Locate the cell with the specified text and output its (X, Y) center coordinate. 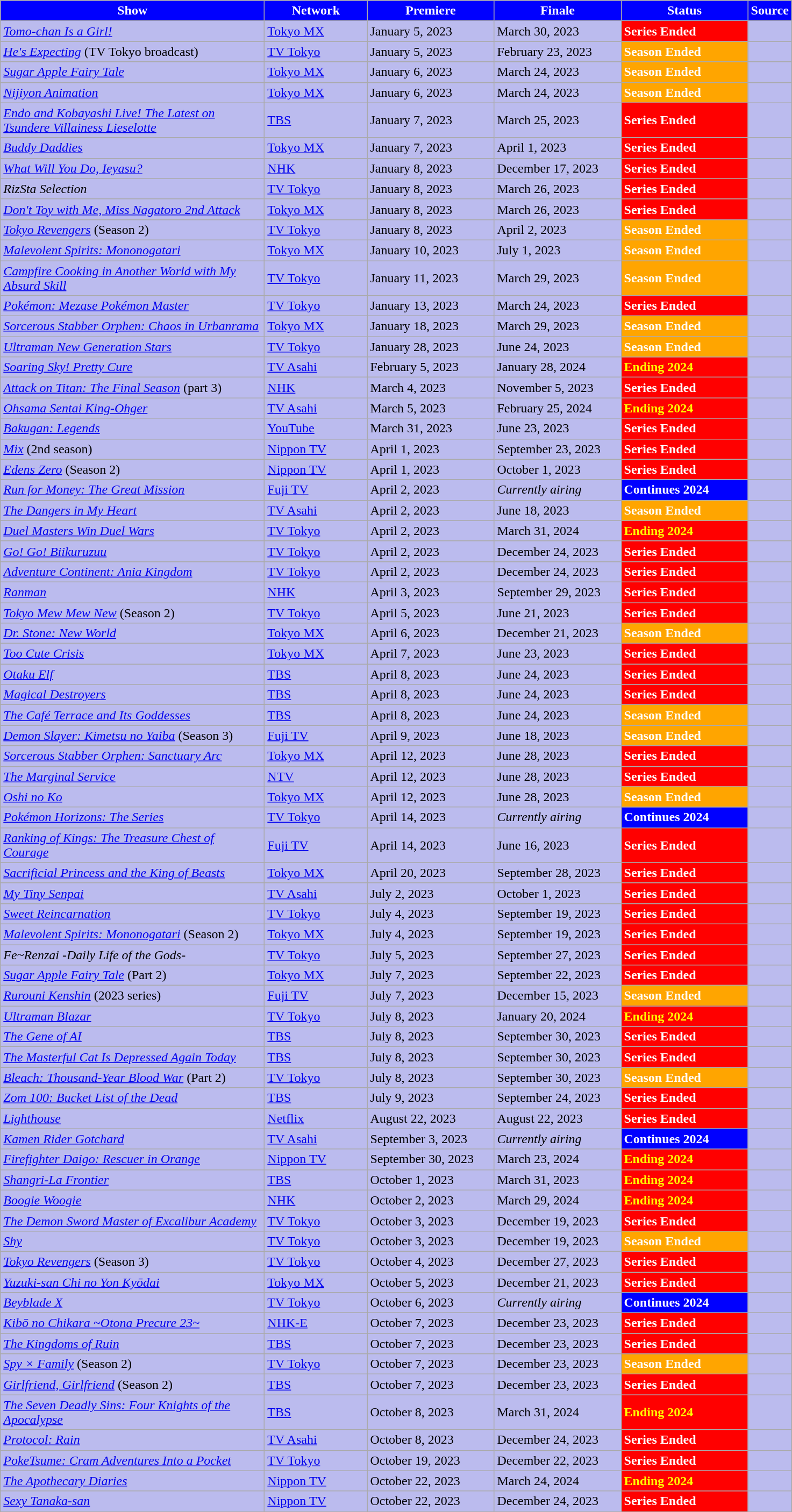
October 2, 2023 (431, 1200)
Buddy Daddies (132, 148)
The Demon Sword Master of Excalibur Academy (132, 1221)
Spy × Family (Season 2) (132, 1364)
NHK-E (316, 1323)
October 4, 2023 (431, 1261)
Network (316, 11)
Sexy Tanaka-san (132, 1501)
September 3, 2023 (431, 1139)
September 28, 2023 (558, 873)
September 29, 2023 (558, 592)
Soaring Sky! Pretty Cure (132, 367)
Ranking of Kings: The Treasure Chest of Courage (132, 845)
NTV (316, 776)
Sorcerous Stabber Orphen: Sanctuary Arc (132, 756)
Campfire Cooking in Another World with My Absurd Skill (132, 277)
Oshi no Ko (132, 797)
Nijiyon Animation (132, 92)
Shy (132, 1241)
March 5, 2023 (431, 408)
December 15, 2023 (558, 996)
June 16, 2023 (558, 845)
Sugar Apple Fairy Tale (132, 72)
Beyblade X (132, 1303)
Premiere (431, 11)
Yuzuki-san Chi no Yon Kyōdai (132, 1282)
Kamen Rider Gotchard (132, 1139)
Firefighter Daigo: Rescuer in Orange (132, 1159)
Bakugan: Legends (132, 429)
What Will You Do, Ieyasu? (132, 168)
Tokyo Revengers (Season 2) (132, 230)
The Kingdoms of Ruin (132, 1344)
Netflix (316, 1118)
October 5, 2023 (431, 1282)
Sacrificial Princess and the King of Beasts (132, 873)
Run for Money: The Great Mission (132, 490)
Endo and Kobayashi Live! The Latest on Tsundere Villainess Lieselotte (132, 120)
July 2, 2023 (431, 893)
Go! Go! Biikuruzuu (132, 551)
March 29, 2024 (558, 1200)
October 19, 2023 (431, 1460)
September 27, 2023 (558, 954)
Edens Zero (Season 2) (132, 469)
Malevolent Spirits: Mononogatari (132, 250)
January 13, 2023 (431, 306)
Sugar Apple Fairy Tale (Part 2) (132, 975)
January 10, 2023 (431, 250)
Don't Toy with Me, Miss Nagatoro 2nd Attack (132, 209)
PokeTsume: Cram Adventures Into a Pocket (132, 1460)
March 24, 2024 (558, 1481)
The Marginal Service (132, 776)
April 20, 2023 (431, 873)
March 30, 2023 (558, 31)
Bleach: Thousand-Year Blood War (Part 2) (132, 1078)
Lighthouse (132, 1118)
Duel Masters Win Duel Wars (132, 531)
The Masterful Cat Is Depressed Again Today (132, 1057)
June 21, 2023 (558, 612)
January 28, 2023 (431, 347)
The Dangers in My Heart (132, 510)
December 22, 2023 (558, 1460)
January 20, 2024 (558, 1016)
Tokyo Revengers (Season 3) (132, 1261)
Girlfriend, Girlfriend (Season 2) (132, 1385)
Sweet Reincarnation (132, 914)
RizSta Selection (132, 189)
November 5, 2023 (558, 388)
The Gene of AI (132, 1037)
Shangri-La Frontier (132, 1180)
Tomo-chan Is a Girl! (132, 31)
He's Expecting (TV Tokyo broadcast) (132, 52)
Source (770, 11)
March 4, 2023 (431, 388)
Otaku Elf (132, 674)
Attack on Titan: The Final Season (part 3) (132, 388)
Protocol: Rain (132, 1440)
February 5, 2023 (431, 367)
Malevolent Spirits: Mononogatari (Season 2) (132, 934)
My Tiny Senpai (132, 893)
January 28, 2024 (558, 367)
September 23, 2023 (558, 449)
September 24, 2023 (558, 1098)
September 22, 2023 (558, 975)
Magical Destroyers (132, 695)
The Seven Deadly Sins: Four Knights of the Apocalypse (132, 1412)
Fe~Renzai -Daily Life of the Gods- (132, 954)
April 9, 2023 (431, 736)
Ranman (132, 592)
January 11, 2023 (431, 277)
April 7, 2023 (431, 654)
July 1, 2023 (558, 250)
The Apothecary Diaries (132, 1481)
April 6, 2023 (431, 633)
Status (684, 11)
Pokémon Horizons: The Series (132, 817)
March 23, 2024 (558, 1159)
Ultraman Blazar (132, 1016)
February 23, 2023 (558, 52)
January 18, 2023 (431, 326)
December 27, 2023 (558, 1261)
February 25, 2024 (558, 408)
October 6, 2023 (431, 1303)
Tokyo Mew Mew New (Season 2) (132, 612)
July 9, 2023 (431, 1098)
Adventure Continent: Ania Kingdom (132, 572)
April 3, 2023 (431, 592)
Mix (2nd season) (132, 449)
Finale (558, 11)
July 5, 2023 (431, 954)
Boogie Woogie (132, 1200)
March 25, 2023 (558, 120)
Show (132, 11)
Zom 100: Bucket List of the Dead (132, 1098)
YouTube (316, 429)
Dr. Stone: New World (132, 633)
December 17, 2023 (558, 168)
Kibō no Chikara ~Otona Precure 23~ (132, 1323)
The Café Terrace and Its Goddesses (132, 715)
Rurouni Kenshin (2023 series) (132, 996)
Sorcerous Stabber Orphen: Chaos in Urbanrama (132, 326)
Ohsama Sentai King-Ohger (132, 408)
Demon Slayer: Kimetsu no Yaiba (Season 3) (132, 736)
Too Cute Crisis (132, 654)
Pokémon: Mezase Pokémon Master (132, 306)
Ultraman New Generation Stars (132, 347)
April 5, 2023 (431, 612)
